Return the [x, y] coordinate for the center point of the cell that contains the specified text.  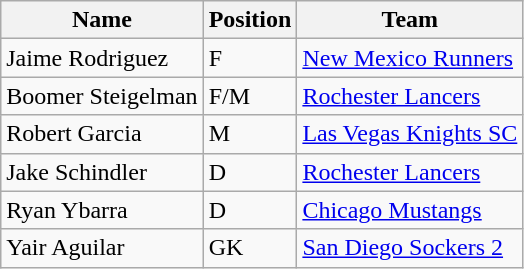
GK [250, 248]
New Mexico Runners [410, 58]
Jake Schindler [102, 172]
Boomer Steigelman [102, 96]
Chicago Mustangs [410, 210]
Yair Aguilar [102, 248]
Ryan Ybarra [102, 210]
M [250, 134]
Jaime Rodriguez [102, 58]
F [250, 58]
Las Vegas Knights SC [410, 134]
Name [102, 20]
F/M [250, 96]
Team [410, 20]
San Diego Sockers 2 [410, 248]
Robert Garcia [102, 134]
Position [250, 20]
